Return (X, Y) of the center of cell containing provided text 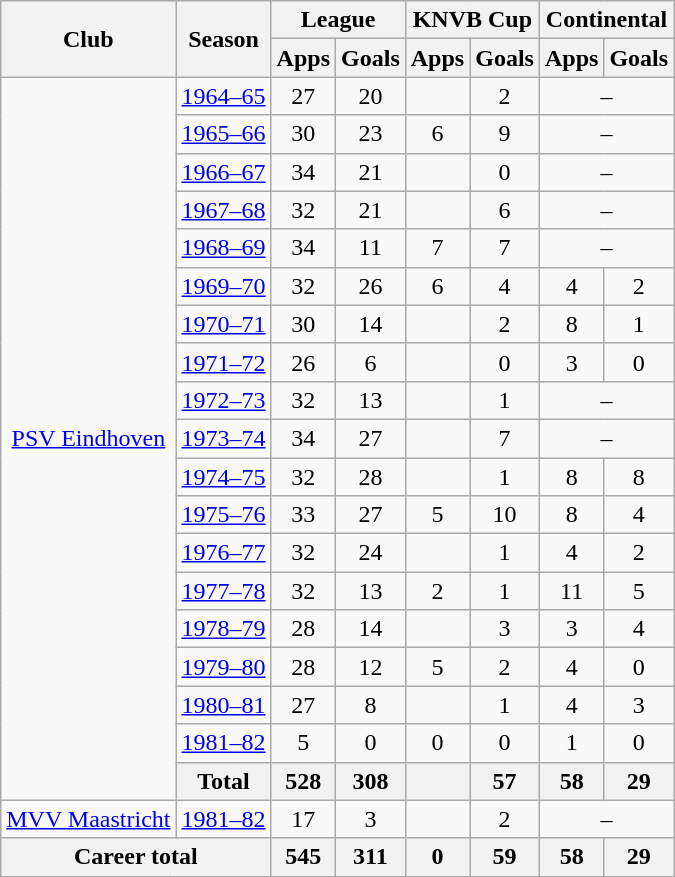
23 (371, 134)
33 (303, 515)
57 (505, 781)
1973–74 (224, 438)
MVV Maastricht (88, 819)
League (338, 20)
1971–72 (224, 362)
311 (371, 857)
20 (371, 96)
1978–79 (224, 629)
1974–75 (224, 477)
Season (224, 39)
1966–67 (224, 172)
1970–71 (224, 324)
1975–76 (224, 515)
9 (505, 134)
308 (371, 781)
1964–65 (224, 96)
10 (505, 515)
17 (303, 819)
Club (88, 39)
Career total (136, 857)
KNVB Cup (472, 20)
1969–70 (224, 286)
545 (303, 857)
Total (224, 781)
PSV Eindhoven (88, 438)
528 (303, 781)
1972–73 (224, 400)
1965–66 (224, 134)
1977–78 (224, 591)
1967–68 (224, 210)
12 (371, 667)
24 (371, 553)
1976–77 (224, 553)
Continental (606, 20)
1979–80 (224, 667)
59 (505, 857)
1980–81 (224, 705)
1968–69 (224, 248)
